Detect which cell encompasses the target text, then output its (x, y) center coordinate. 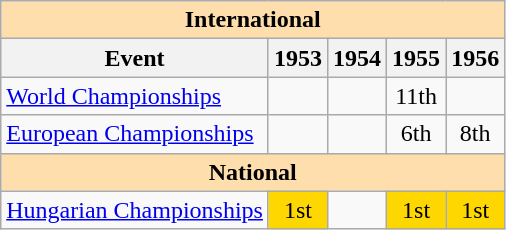
1955 (416, 58)
Hungarian Championships (135, 210)
11th (416, 96)
World Championships (135, 96)
8th (476, 134)
6th (416, 134)
1953 (298, 58)
Event (135, 58)
1956 (476, 58)
European Championships (135, 134)
1954 (358, 58)
International (253, 20)
National (253, 172)
